Return the [X, Y] coordinate for the center point of the cell that contains the specified text.  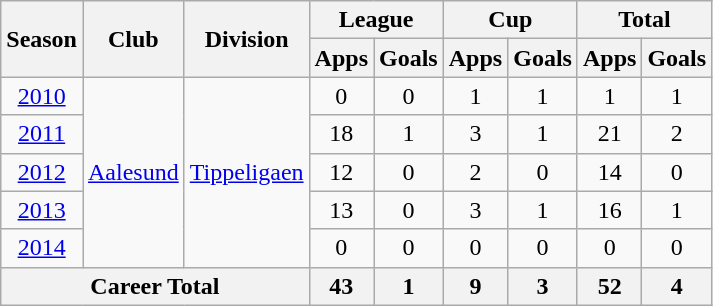
Club [133, 39]
18 [341, 134]
13 [341, 210]
Season [42, 39]
Tippeligaen [246, 172]
16 [609, 210]
52 [609, 286]
43 [341, 286]
Division [246, 39]
Total [644, 20]
2013 [42, 210]
2012 [42, 172]
Cup [510, 20]
Aalesund [133, 172]
2014 [42, 248]
2011 [42, 134]
League [376, 20]
9 [475, 286]
14 [609, 172]
21 [609, 134]
12 [341, 172]
Career Total [155, 286]
2010 [42, 96]
4 [677, 286]
